Find where the given text appears and provide that cell's center as (X, Y) coordinate. 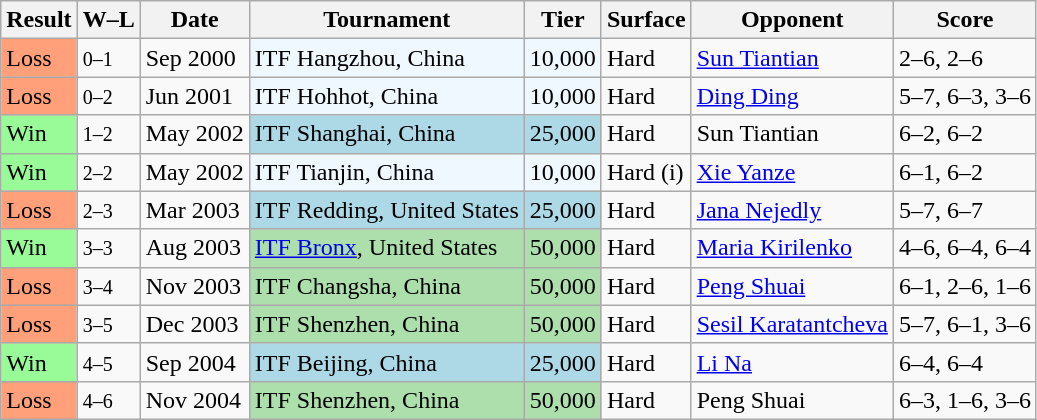
Hard (i) (646, 172)
ITF Hohhot, China (386, 96)
3–4 (108, 286)
2–6, 2–6 (964, 58)
2–3 (108, 210)
Dec 2003 (194, 324)
W–L (108, 20)
ITF Bronx, United States (386, 248)
Li Na (792, 362)
0–1 (108, 58)
Sesil Karatantcheva (792, 324)
Aug 2003 (194, 248)
6–3, 1–6, 3–6 (964, 400)
Ding Ding (792, 96)
3–3 (108, 248)
5–7, 6–3, 3–6 (964, 96)
Sep 2004 (194, 362)
Opponent (792, 20)
Surface (646, 20)
Jun 2001 (194, 96)
ITF Redding, United States (386, 210)
Date (194, 20)
6–1, 6–2 (964, 172)
ITF Tianjin, China (386, 172)
Nov 2003 (194, 286)
Tier (562, 20)
4–6, 6–4, 6–4 (964, 248)
Nov 2004 (194, 400)
ITF Shanghai, China (386, 134)
Score (964, 20)
6–2, 6–2 (964, 134)
5–7, 6–1, 3–6 (964, 324)
Maria Kirilenko (792, 248)
4–5 (108, 362)
Tournament (386, 20)
6–4, 6–4 (964, 362)
Xie Yanze (792, 172)
ITF Hangzhou, China (386, 58)
Jana Nejedly (792, 210)
2–2 (108, 172)
1–2 (108, 134)
3–5 (108, 324)
6–1, 2–6, 1–6 (964, 286)
Result (39, 20)
ITF Beijing, China (386, 362)
5–7, 6–7 (964, 210)
ITF Changsha, China (386, 286)
4–6 (108, 400)
0–2 (108, 96)
Sep 2000 (194, 58)
Mar 2003 (194, 210)
